For the text-containing cell, return its midpoint in (x, y) coordinate format. 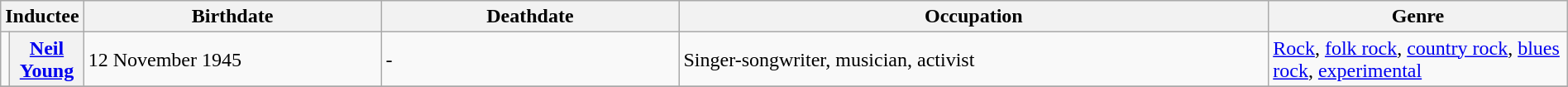
Genre (1418, 17)
12 November 1945 (232, 60)
Deathdate (530, 17)
- (530, 60)
Birthdate (232, 17)
Neil Young (46, 60)
Inductee (42, 17)
Occupation (974, 17)
Singer-songwriter, musician, activist (974, 60)
Rock, folk rock, country rock, blues rock, experimental (1418, 60)
